Return the (X, Y) coordinate for the center point of the cell that contains the specified text.  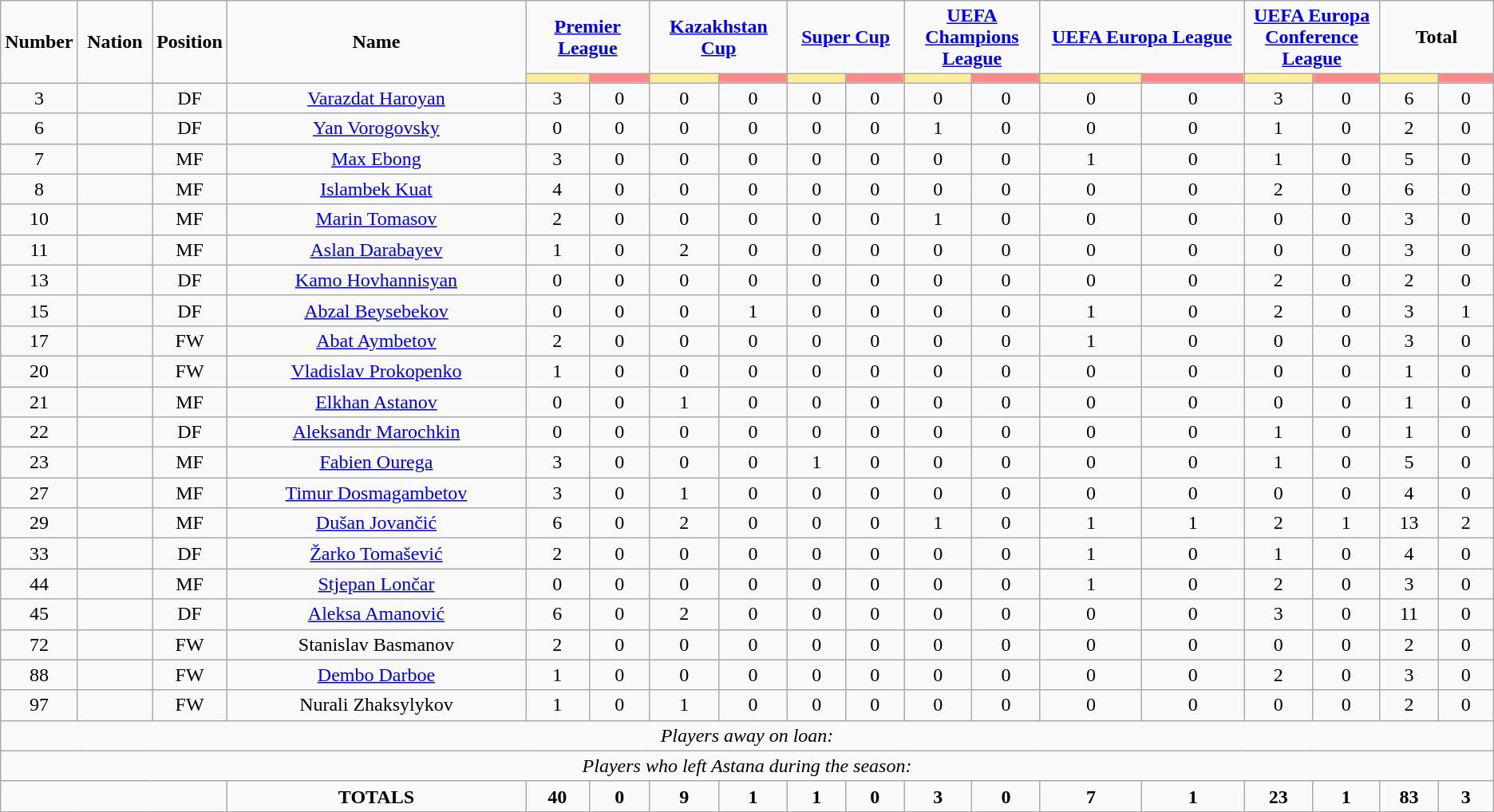
Players away on loan: (747, 735)
Vladislav Prokopenko (376, 371)
Aslan Darabayev (376, 250)
Abzal Beysebekov (376, 310)
22 (39, 432)
10 (39, 219)
UEFA Champions League (972, 37)
Aleksandr Marochkin (376, 432)
88 (39, 675)
20 (39, 371)
Timur Dosmagambetov (376, 493)
44 (39, 584)
Aleksa Amanović (376, 614)
UEFA Europa League (1141, 37)
Elkhan Astanov (376, 401)
Stanislav Basmanov (376, 644)
Varazdat Haroyan (376, 98)
40 (557, 796)
Abat Aymbetov (376, 341)
Premier League (587, 37)
Number (39, 41)
Dembo Darboe (376, 675)
97 (39, 705)
Yan Vorogovsky (376, 128)
33 (39, 554)
TOTALS (376, 796)
Žarko Tomašević (376, 554)
17 (39, 341)
Kamo Hovhannisyan (376, 280)
8 (39, 189)
Total (1437, 37)
72 (39, 644)
Fabien Ourega (376, 463)
Super Cup (846, 37)
Nation (115, 41)
29 (39, 523)
Marin Tomasov (376, 219)
Stjepan Lončar (376, 584)
Nurali Zhaksylykov (376, 705)
Max Ebong (376, 159)
9 (684, 796)
45 (39, 614)
Name (376, 41)
Dušan Jovančić (376, 523)
27 (39, 493)
21 (39, 401)
15 (39, 310)
Position (190, 41)
UEFA Europa Conference League (1312, 37)
83 (1409, 796)
Players who left Astana during the season: (747, 766)
Islambek Kuat (376, 189)
Kazakhstan Cup (718, 37)
